Provide the [x, y] coordinate of the cell's center where the given text is located.  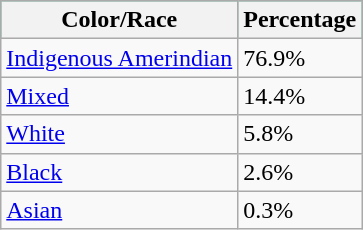
Mixed [120, 96]
5.8% [300, 134]
76.9% [300, 58]
Asian [120, 210]
Color/Race [120, 20]
Black [120, 172]
Percentage [300, 20]
2.6% [300, 172]
Indigenous Amerindian [120, 58]
0.3% [300, 210]
14.4% [300, 96]
White [120, 134]
